Provide the (x, y) coordinate of the cell's center where the given text is located.  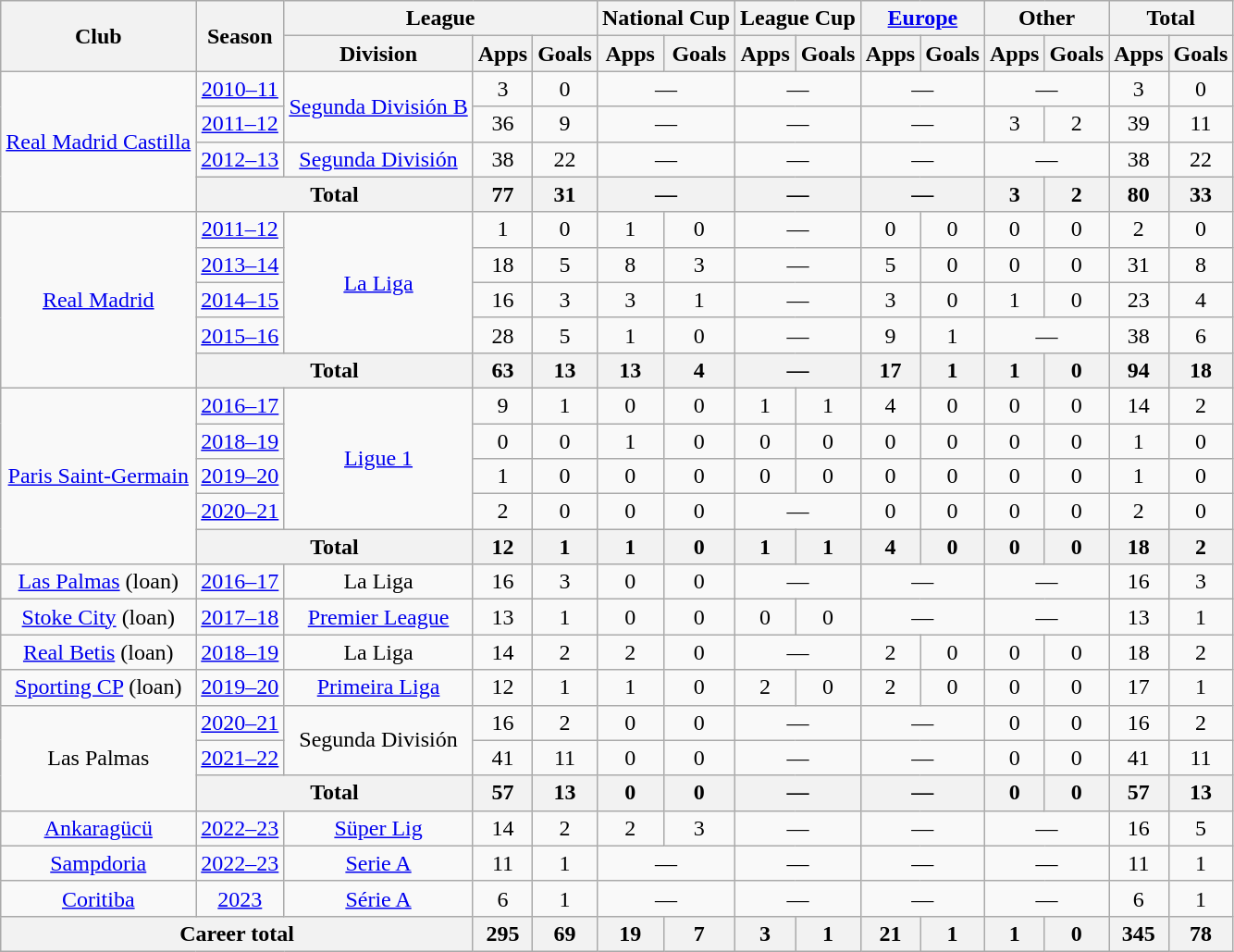
Primeira Liga (378, 687)
69 (565, 933)
19 (630, 933)
Ankaragücü (98, 828)
80 (1139, 194)
Las Palmas (98, 758)
94 (1139, 370)
63 (502, 370)
Career total (237, 933)
345 (1139, 933)
2021–22 (241, 758)
Süper Lig (378, 828)
Real Madrid Castilla (98, 142)
Segunda División B (378, 106)
295 (502, 933)
2010–11 (241, 89)
21 (890, 933)
33 (1201, 194)
2013–14 (241, 265)
2014–15 (241, 300)
Série A (378, 898)
League (440, 19)
Season (241, 36)
2015–16 (241, 335)
23 (1139, 300)
Club (98, 36)
39 (1139, 124)
League Cup (798, 19)
Division (378, 54)
2023 (241, 898)
Paris Saint-Germain (98, 476)
Las Palmas (loan) (98, 582)
Stoke City (loan) (98, 617)
Sporting CP (loan) (98, 687)
2017–18 (241, 617)
78 (1201, 933)
Coritiba (98, 898)
Europe (922, 19)
Premier League (378, 617)
National Cup (666, 19)
Sampdoria (98, 863)
2012–13 (241, 159)
Serie A (378, 863)
Real Madrid (98, 300)
28 (502, 335)
77 (502, 194)
Ligue 1 (378, 458)
7 (699, 933)
Real Betis (loan) (98, 652)
Other (1046, 19)
36 (502, 124)
